Identify which cell holds the provided text, then report its (x, y) central coordinate. 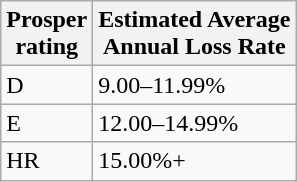
12.00–14.99% (194, 123)
E (47, 123)
Estimated AverageAnnual Loss Rate (194, 34)
D (47, 85)
9.00–11.99% (194, 85)
HR (47, 161)
15.00%+ (194, 161)
Prosperrating (47, 34)
